Search for the cell housing the specified text and yield its (X, Y) center coordinate. 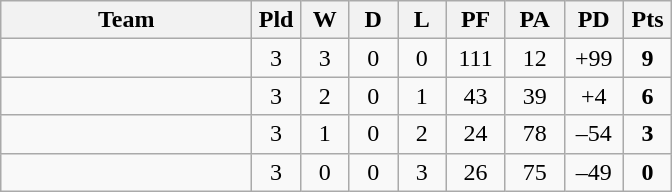
–49 (594, 172)
PA (534, 20)
78 (534, 134)
PF (476, 20)
Team (126, 20)
111 (476, 58)
6 (648, 96)
75 (534, 172)
PD (594, 20)
Pld (276, 20)
9 (648, 58)
26 (476, 172)
W (324, 20)
24 (476, 134)
L (422, 20)
Pts (648, 20)
43 (476, 96)
–54 (594, 134)
+99 (594, 58)
39 (534, 96)
+4 (594, 96)
D (374, 20)
12 (534, 58)
